Extract the [x, y] coordinate from the center of the cell holding the provided text.  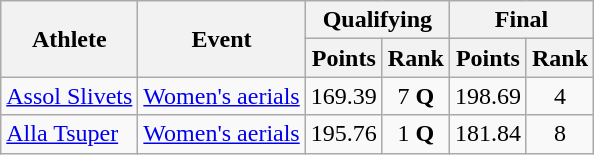
198.69 [488, 96]
Athlete [70, 39]
1 Q [416, 134]
Qualifying [377, 20]
7 Q [416, 96]
181.84 [488, 134]
Final [521, 20]
4 [560, 96]
Assol Slivets [70, 96]
8 [560, 134]
195.76 [344, 134]
Alla Tsuper [70, 134]
169.39 [344, 96]
Event [222, 39]
